Extract the (x, y) coordinate from the center of the cell holding the provided text.  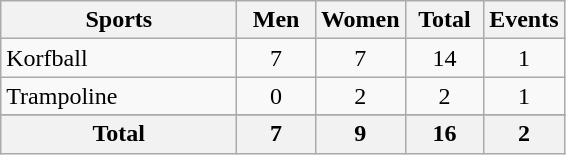
Women (360, 20)
Trampoline (119, 96)
Men (276, 20)
Events (524, 20)
16 (444, 134)
Sports (119, 20)
0 (276, 96)
9 (360, 134)
14 (444, 58)
Korfball (119, 58)
